Determine the [X, Y] coordinate at the center of the cell enclosing the given text.  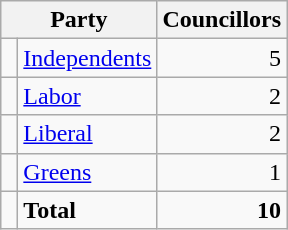
1 [222, 172]
Councillors [222, 20]
5 [222, 58]
Labor [88, 96]
Greens [88, 172]
Liberal [88, 134]
Total [88, 210]
Independents [88, 58]
10 [222, 210]
Party [79, 20]
